For the text-containing cell, return its midpoint in (X, Y) coordinate format. 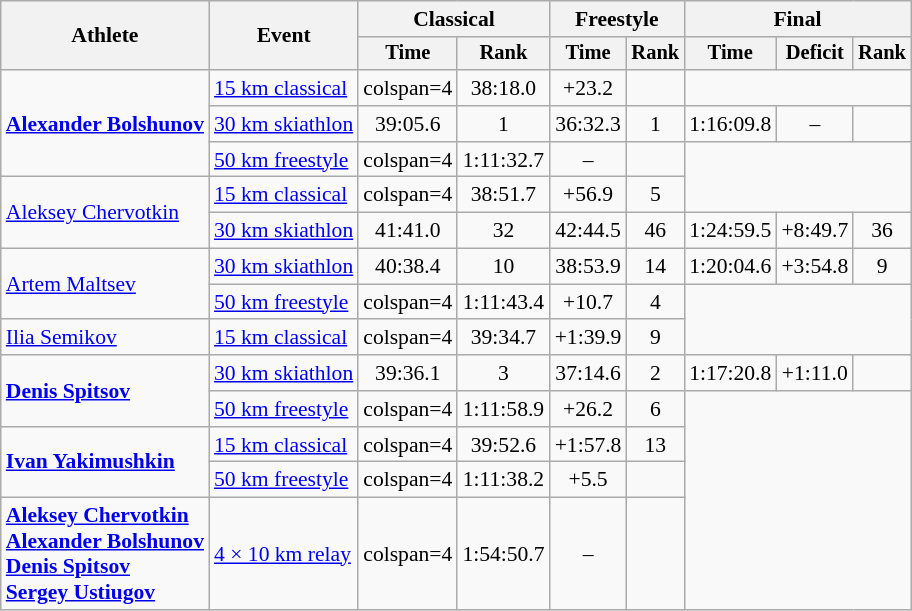
+1:57.8 (588, 445)
38:18.0 (503, 88)
3 (503, 373)
41:41.0 (408, 231)
40:38.4 (408, 267)
38:53.9 (588, 267)
Ilia Semikov (105, 338)
Final (798, 19)
1:24:59.5 (730, 231)
6 (655, 409)
4 (655, 302)
39:34.7 (503, 338)
Freestyle (617, 19)
Aleksey ChervotkinAlexander BolshunovDenis SpitsovSergey Ustiugov (105, 554)
+1:39.9 (588, 338)
+8:49.7 (814, 231)
42:44.5 (588, 231)
Deficit (814, 54)
46 (655, 231)
1:54:50.7 (503, 554)
2 (655, 373)
39:05.6 (408, 124)
Aleksey Chervotkin (105, 212)
1:17:20.8 (730, 373)
1:11:38.2 (503, 480)
+56.9 (588, 195)
4 × 10 km relay (284, 554)
Athlete (105, 36)
10 (503, 267)
1:16:09.8 (730, 124)
13 (655, 445)
14 (655, 267)
+26.2 (588, 409)
1:11:32.7 (503, 160)
+10.7 (588, 302)
Ivan Yakimushkin (105, 462)
+3:54.8 (814, 267)
Classical (454, 19)
Alexander Bolshunov (105, 124)
1:11:58.9 (503, 409)
+1:11.0 (814, 373)
5 (655, 195)
37:14.6 (588, 373)
39:52.6 (503, 445)
36:32.3 (588, 124)
32 (503, 231)
36 (882, 231)
1:11:43.4 (503, 302)
Denis Spitsov (105, 390)
+5.5 (588, 480)
1:20:04.6 (730, 267)
Event (284, 36)
39:36.1 (408, 373)
38:51.7 (503, 195)
+23.2 (588, 88)
Artem Maltsev (105, 284)
